Find where the given text appears and provide that cell's center as (X, Y) coordinate. 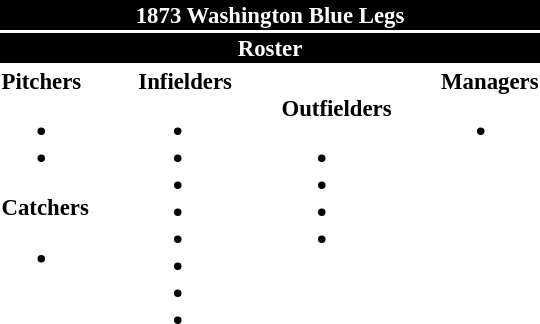
1873 Washington Blue Legs (270, 15)
Roster (270, 48)
